Return (X, Y) of the center of cell containing provided text 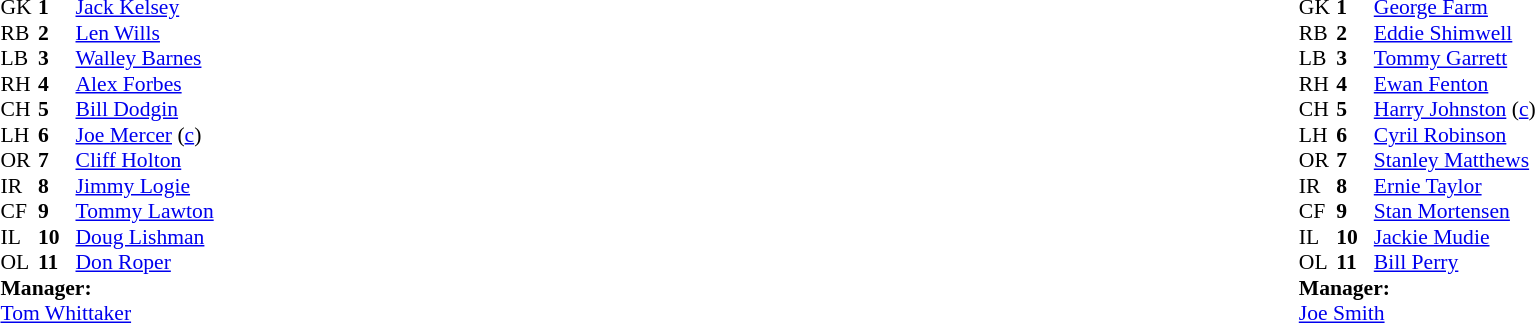
Jimmy Logie (145, 186)
Doug Lishman (145, 237)
Cliff Holton (145, 161)
Joe Mercer (c) (145, 135)
Len Wills (145, 33)
Bill Dodgin (145, 109)
Manager: (106, 288)
Walley Barnes (145, 59)
Tommy Lawton (145, 211)
Don Roper (145, 263)
Alex Forbes (145, 84)
